Search for the cell housing the specified text and yield its (x, y) center coordinate. 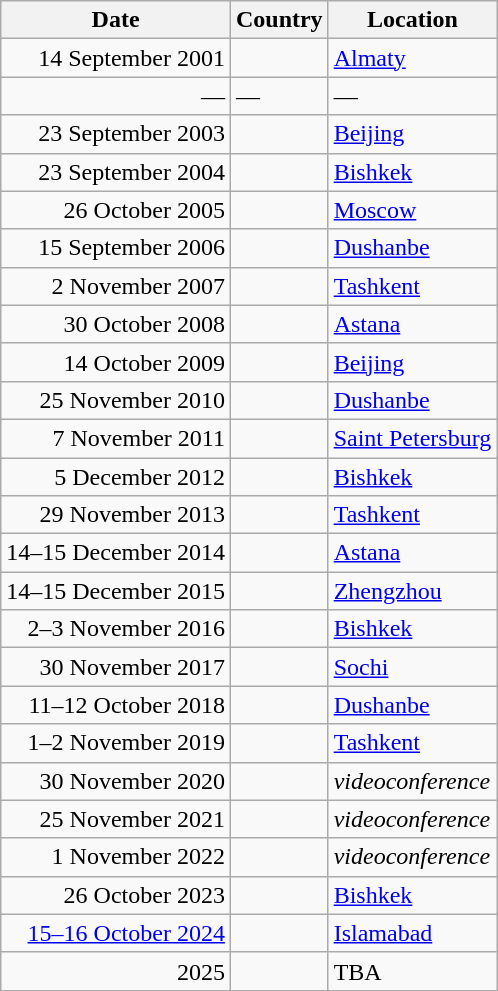
Date (116, 20)
15–16 October 2024 (116, 933)
2 November 2007 (116, 286)
14–15 December 2014 (116, 553)
Saint Petersburg (412, 438)
14–15 December 2015 (116, 591)
1–2 November 2019 (116, 743)
Country (279, 20)
Almaty (412, 58)
30 November 2017 (116, 667)
14 October 2009 (116, 362)
TBA (412, 971)
Islamabad (412, 933)
29 November 2013 (116, 515)
30 November 2020 (116, 781)
23 September 2003 (116, 134)
11–12 October 2018 (116, 705)
25 November 2021 (116, 819)
14 September 2001 (116, 58)
7 November 2011 (116, 438)
23 September 2004 (116, 172)
26 October 2005 (116, 210)
2–3 November 2016 (116, 629)
Sochi (412, 667)
Zhengzhou (412, 591)
15 September 2006 (116, 248)
26 Oсtober 2023 (116, 895)
Location (412, 20)
2025 (116, 971)
25 November 2010 (116, 400)
1 November 2022 (116, 857)
30 October 2008 (116, 324)
Moscow (412, 210)
5 December 2012 (116, 477)
